Output the (x, y) coordinate of the center of the cell containing the given text.  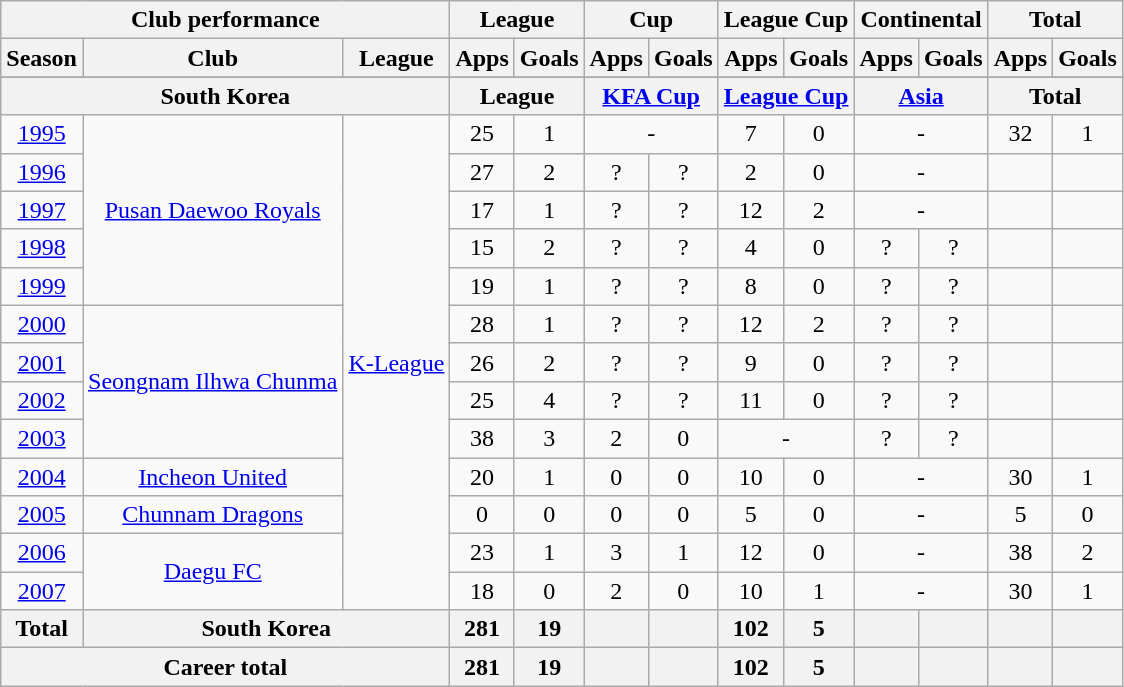
2001 (42, 362)
2006 (42, 553)
9 (750, 362)
23 (482, 553)
26 (482, 362)
2000 (42, 324)
Seongnam Ilhwa Chunma (212, 381)
Club (212, 58)
1999 (42, 286)
17 (482, 210)
28 (482, 324)
18 (482, 591)
2004 (42, 477)
Incheon United (212, 477)
20 (482, 477)
Chunnam Dragons (212, 515)
27 (482, 172)
11 (750, 400)
2005 (42, 515)
Pusan Daewoo Royals (212, 210)
2002 (42, 400)
32 (1020, 134)
KFA Cup (651, 96)
2003 (42, 438)
Club performance (226, 20)
Asia (921, 96)
Cup (651, 20)
7 (750, 134)
1997 (42, 210)
Daegu FC (212, 572)
Career total (226, 667)
15 (482, 248)
1995 (42, 134)
1996 (42, 172)
2007 (42, 591)
8 (750, 286)
1998 (42, 248)
K-League (396, 362)
Season (42, 58)
Continental (921, 20)
